Determine the [X, Y] coordinate at the center of the cell enclosing the given text.  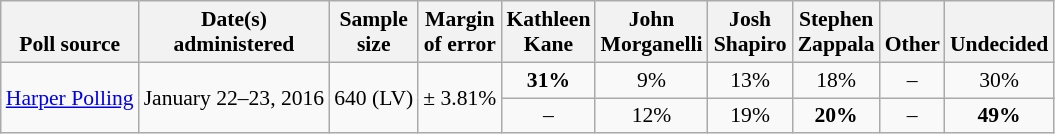
9% [651, 80]
12% [651, 116]
19% [750, 116]
Harper Polling [70, 98]
KathleenKane [548, 32]
Marginof error [460, 32]
49% [999, 116]
Poll source [70, 32]
20% [836, 116]
January 22–23, 2016 [234, 98]
18% [836, 80]
640 (LV) [374, 98]
Samplesize [374, 32]
31% [548, 80]
13% [750, 80]
JoshShapiro [750, 32]
± 3.81% [460, 98]
Other [912, 32]
Undecided [999, 32]
JohnMorganelli [651, 32]
Date(s)administered [234, 32]
StephenZappala [836, 32]
30% [999, 80]
